For the text-containing cell, return its midpoint in (x, y) coordinate format. 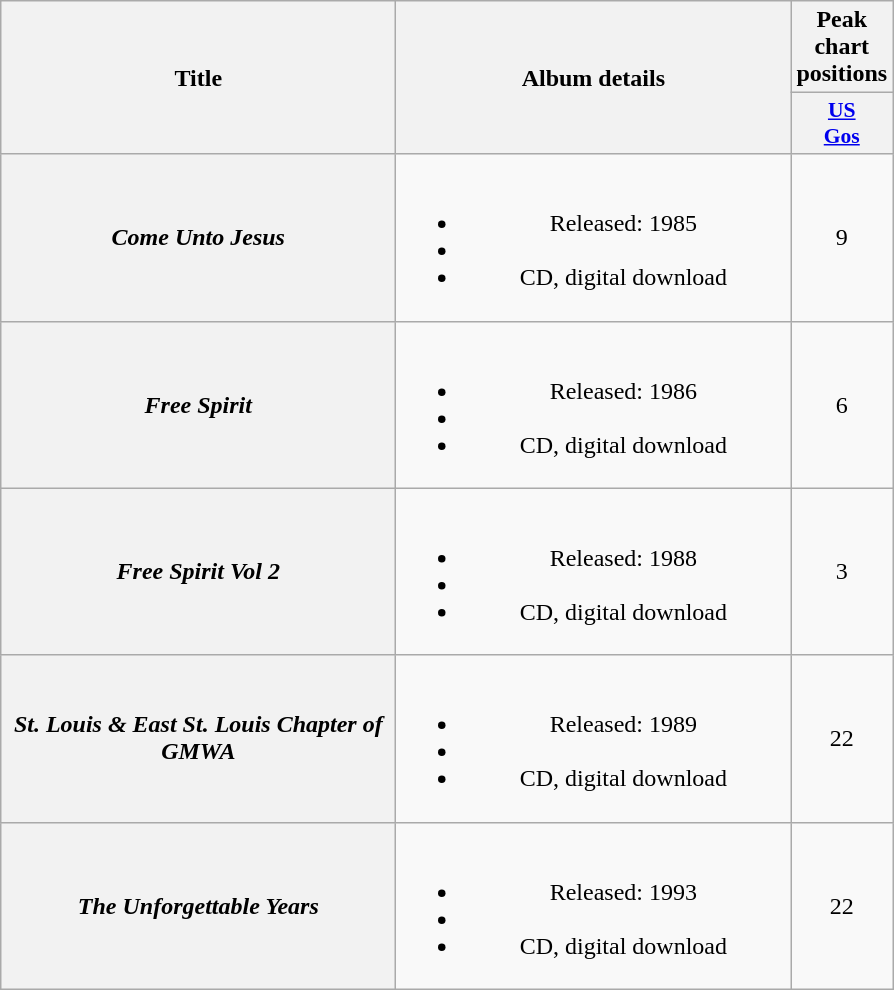
Released: 1988CD, digital download (594, 572)
6 (842, 404)
Released: 1986CD, digital download (594, 404)
Free Spirit (198, 404)
Released: 1993CD, digital download (594, 906)
Free Spirit Vol 2 (198, 572)
St. Louis & East St. Louis Chapter of GMWA (198, 738)
Released: 1985CD, digital download (594, 238)
The Unforgettable Years (198, 906)
Title (198, 78)
Released: 1989CD, digital download (594, 738)
9 (842, 238)
Album details (594, 78)
Come Unto Jesus (198, 238)
Peak chart positions (842, 47)
USGos (842, 124)
3 (842, 572)
